Scan for the cell matching the given text and deliver its (X, Y) coordinate at center. 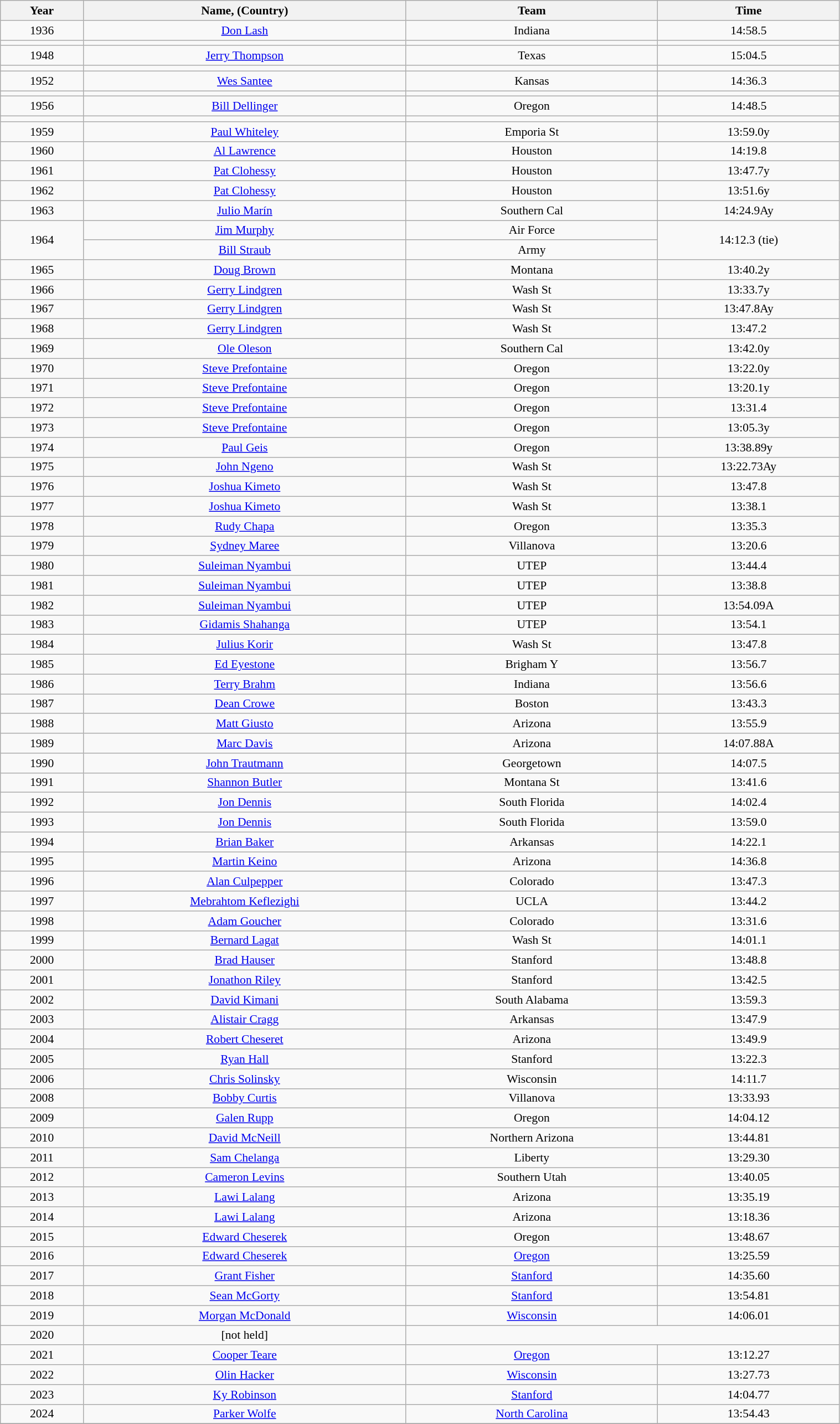
1974 (42, 448)
13:31.4 (749, 408)
David Kimani (245, 1000)
Ole Oleson (245, 349)
Kansas (532, 81)
14:04.77 (749, 1395)
13:33.7y (749, 290)
15:04.5 (749, 56)
2005 (42, 1059)
14:12.3 (tie) (749, 240)
Terry Brahm (245, 684)
2011 (42, 1158)
Doug Brown (245, 270)
Air Force (532, 230)
1964 (42, 240)
Matt Giusto (245, 724)
Rudy Chapa (245, 526)
1975 (42, 467)
Mebrahtom Keflezighi (245, 901)
Ed Eyestone (245, 665)
1991 (42, 783)
1972 (42, 408)
13:47.2 (749, 329)
Ryan Hall (245, 1059)
North Carolina (532, 1414)
13:43.3 (749, 704)
1993 (42, 822)
Bernard Lagat (245, 940)
13:48.67 (749, 1237)
Jonathon Riley (245, 980)
1973 (42, 428)
2000 (42, 960)
Parker Wolfe (245, 1414)
13:05.3y (749, 428)
Northern Arizona (532, 1138)
2006 (42, 1079)
1986 (42, 684)
13:22.3 (749, 1059)
Cameron Levins (245, 1178)
1984 (42, 645)
13:59.0 (749, 822)
2009 (42, 1118)
13:35.3 (749, 526)
Don Lash (245, 30)
1976 (42, 487)
14:58.5 (749, 30)
14:04.12 (749, 1118)
Olin Hacker (245, 1375)
1977 (42, 507)
1982 (42, 605)
Martin Keino (245, 862)
2008 (42, 1098)
13:12.27 (749, 1355)
2023 (42, 1395)
13:47.8Ay (749, 309)
John Trautmann (245, 763)
Bobby Curtis (245, 1098)
13:22.0y (749, 368)
13:54.43 (749, 1414)
Chris Solinsky (245, 1079)
Robert Cheseret (245, 1040)
Bill Dellinger (245, 106)
Sam Chelanga (245, 1158)
1990 (42, 763)
Jerry Thompson (245, 56)
Team (532, 11)
Paul Whiteley (245, 132)
1969 (42, 349)
13:20.6 (749, 546)
2019 (42, 1315)
13:49.9 (749, 1040)
13:54.09A (749, 605)
13:29.30 (749, 1158)
14:48.5 (749, 106)
13:51.6y (749, 191)
14:35.60 (749, 1276)
13:38.8 (749, 585)
1998 (42, 921)
2016 (42, 1256)
Sydney Maree (245, 546)
Name, (Country) (245, 11)
1965 (42, 270)
14:36.8 (749, 862)
1959 (42, 132)
13:31.6 (749, 921)
13:35.19 (749, 1197)
13:40.05 (749, 1178)
14:01.1 (749, 940)
1963 (42, 210)
Brad Hauser (245, 960)
13:27.73 (749, 1375)
1994 (42, 842)
Marc Davis (245, 743)
1956 (42, 106)
1995 (42, 862)
South Alabama (532, 1000)
Boston (532, 704)
Montana St (532, 783)
2020 (42, 1335)
1985 (42, 665)
Liberty (532, 1158)
Julio Marín (245, 210)
13:22.73Ay (749, 467)
Grant Fisher (245, 1276)
Montana (532, 270)
1988 (42, 724)
Julius Korir (245, 645)
13:38.89y (749, 448)
Galen Rupp (245, 1118)
2014 (42, 1217)
2017 (42, 1276)
13:42.0y (749, 349)
Morgan McDonald (245, 1315)
2002 (42, 1000)
1983 (42, 625)
1948 (42, 56)
Texas (532, 56)
14:06.01 (749, 1315)
1978 (42, 526)
13:54.81 (749, 1296)
1968 (42, 329)
1970 (42, 368)
2024 (42, 1414)
1971 (42, 388)
2001 (42, 980)
14:07.5 (749, 763)
14:24.9Ay (749, 210)
2012 (42, 1178)
Shannon Butler (245, 783)
1987 (42, 704)
Ky Robinson (245, 1395)
13:55.9 (749, 724)
1992 (42, 803)
13:20.1y (749, 388)
1936 (42, 30)
Gidamis Shahanga (245, 625)
13:25.59 (749, 1256)
Jim Murphy (245, 230)
1996 (42, 882)
Time (749, 11)
Year (42, 11)
Al Lawrence (245, 151)
2010 (42, 1138)
13:47.9 (749, 1020)
13:47.3 (749, 882)
13:59.3 (749, 1000)
13:41.6 (749, 783)
13:59.0y (749, 132)
[not held] (245, 1335)
Dean Crowe (245, 704)
Georgetown (532, 763)
UCLA (532, 901)
Army (532, 250)
1966 (42, 290)
1981 (42, 585)
14:02.4 (749, 803)
13:38.1 (749, 507)
13:40.2y (749, 270)
14:22.1 (749, 842)
13:44.4 (749, 566)
13:54.1 (749, 625)
1999 (42, 940)
David McNeill (245, 1138)
Wes Santee (245, 81)
2021 (42, 1355)
14:07.88A (749, 743)
1962 (42, 191)
1961 (42, 171)
13:33.93 (749, 1098)
13:42.5 (749, 980)
14:11.7 (749, 1079)
1980 (42, 566)
1960 (42, 151)
Alan Culpepper (245, 882)
1979 (42, 546)
2004 (42, 1040)
Paul Geis (245, 448)
1967 (42, 309)
13:56.6 (749, 684)
John Ngeno (245, 467)
13:56.7 (749, 665)
Brigham Y (532, 665)
13:48.8 (749, 960)
1952 (42, 81)
Alistair Cragg (245, 1020)
1997 (42, 901)
Emporia St (532, 132)
2015 (42, 1237)
Cooper Teare (245, 1355)
2003 (42, 1020)
13:44.2 (749, 901)
2022 (42, 1375)
Sean McGorty (245, 1296)
14:36.3 (749, 81)
13:18.36 (749, 1217)
Bill Straub (245, 250)
Adam Goucher (245, 921)
1989 (42, 743)
2018 (42, 1296)
14:19.8 (749, 151)
2013 (42, 1197)
13:44.81 (749, 1138)
13:47.7y (749, 171)
Southern Utah (532, 1178)
Brian Baker (245, 842)
